Return (x, y) of the center of cell containing provided text 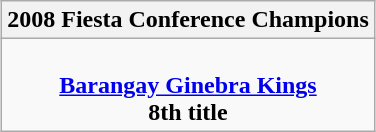
Barangay Ginebra Kings 8th title (188, 85)
2008 Fiesta Conference Champions (188, 20)
